Detect which cell encompasses the target text, then output its [X, Y] center coordinate. 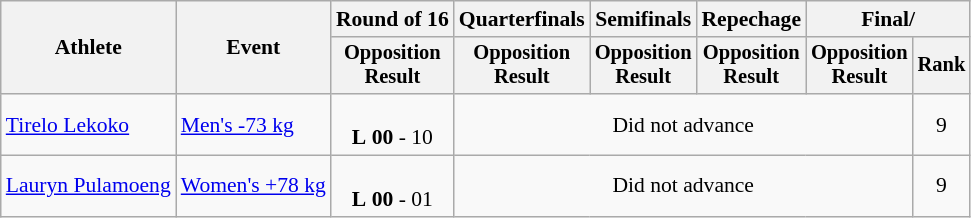
Semifinals [644, 19]
Round of 16 [392, 19]
Quarterfinals [522, 19]
Repechage [751, 19]
Rank [942, 66]
Lauryn Pulamoeng [88, 186]
Tirelo Lekoko [88, 124]
Women's +78 kg [254, 186]
L 00 - 10 [392, 124]
Final/ [888, 19]
Athlete [88, 48]
L 00 - 01 [392, 186]
Event [254, 48]
Men's -73 kg [254, 124]
